Return the (X, Y) coordinate for the center point of the cell that contains the specified text.  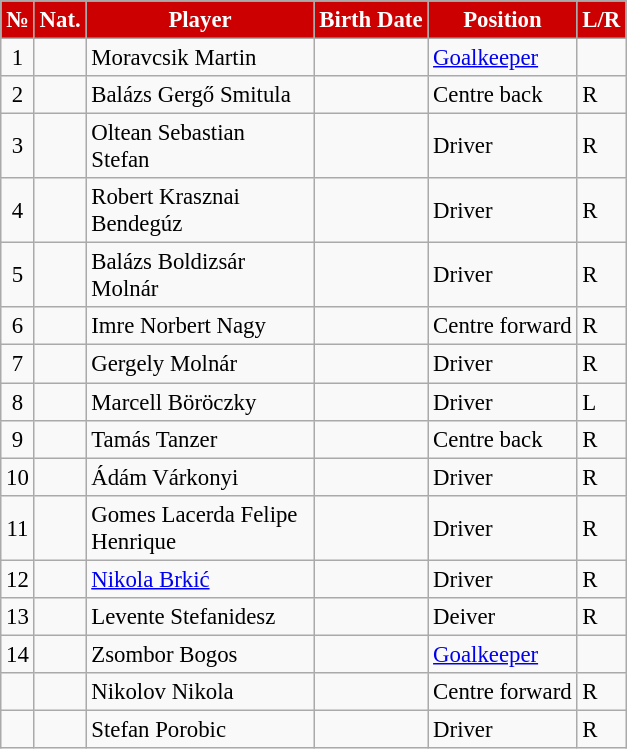
Balázs Boldizsár Molnár (200, 276)
Nikolov Nikola (200, 692)
Deiver (502, 617)
Gomes Lacerda Felipe Henrique (200, 528)
L/R (602, 20)
Robert Krasznai Bendegúz (200, 210)
Moravcsik Martin (200, 58)
6 (18, 327)
4 (18, 210)
Nat. (60, 20)
5 (18, 276)
Oltean Sebastian Stefan (200, 146)
12 (18, 579)
Birth Date (371, 20)
3 (18, 146)
11 (18, 528)
Ádám Várkonyi (200, 477)
Levente Stefanidesz (200, 617)
Nikola Brkić (200, 579)
10 (18, 477)
2 (18, 95)
8 (18, 402)
Player (200, 20)
Marcell Böröczky (200, 402)
9 (18, 439)
Zsombor Bogos (200, 654)
Imre Norbert Nagy (200, 327)
L (602, 402)
13 (18, 617)
Balázs Gergő Smitula (200, 95)
Stefan Porobic (200, 729)
Tamás Tanzer (200, 439)
Gergely Molnár (200, 364)
14 (18, 654)
1 (18, 58)
Position (502, 20)
№ (18, 20)
7 (18, 364)
